Return [X, Y] of the center of cell containing provided text 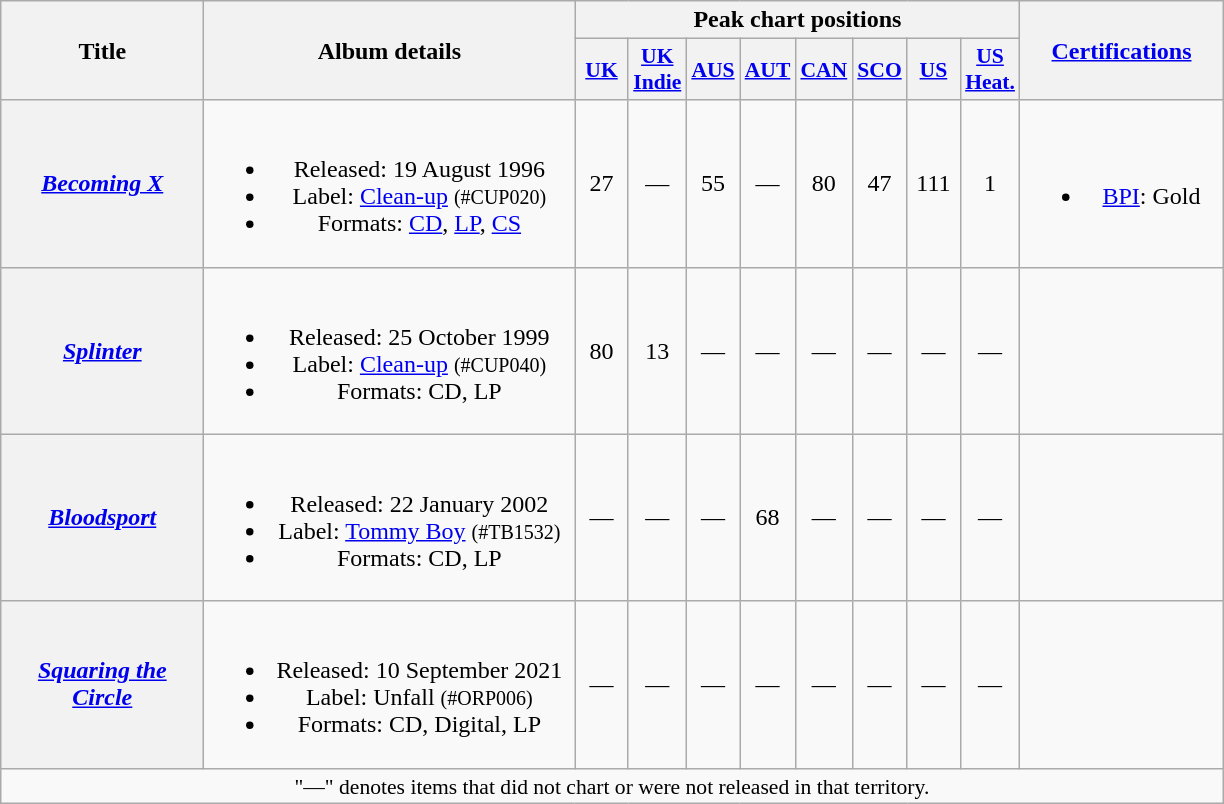
US [934, 70]
111 [934, 184]
1 [990, 184]
AUS [712, 70]
Becoming X [102, 184]
Album details [390, 50]
BPI: Gold [1122, 184]
Splinter [102, 350]
CAN [824, 70]
Released: 22 January 2002Label: Tommy Boy (#TB1532)Formats: CD, LP [390, 518]
Peak chart positions [798, 20]
Squaring the Circle [102, 684]
Released: 19 August 1996Label: Clean-up (#CUP020)Formats: CD, LP, CS [390, 184]
Certifications [1122, 50]
47 [880, 184]
55 [712, 184]
SCO [880, 70]
"—" denotes items that did not chart or were not released in that territory. [612, 786]
Released: 10 September 2021Label: Unfall (#ORP006)Formats: CD, Digital, LP [390, 684]
13 [657, 350]
68 [768, 518]
Released: 25 October 1999Label: Clean-up (#CUP040)Formats: CD, LP [390, 350]
UK [602, 70]
USHeat. [990, 70]
AUT [768, 70]
Bloodsport [102, 518]
UKIndie [657, 70]
27 [602, 184]
Title [102, 50]
